Return (x, y) of the center of cell containing provided text 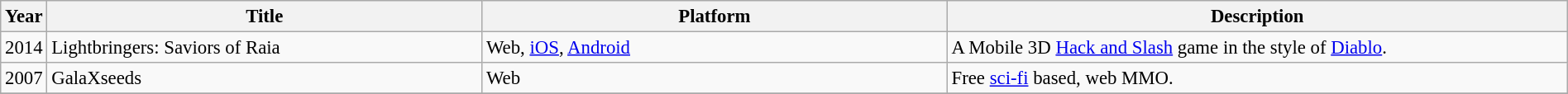
Free sci-fi based, web MMO. (1257, 78)
Lightbringers: Saviors of Raia (265, 48)
GalaXseeds (265, 78)
2007 (24, 78)
Web, iOS, Android (715, 48)
Year (24, 16)
Title (265, 16)
Description (1257, 16)
2014 (24, 48)
Web (715, 78)
A Mobile 3D Hack and Slash game in the style of Diablo. (1257, 48)
Platform (715, 16)
